Return the [x, y] coordinate for the center point of the cell that contains the specified text.  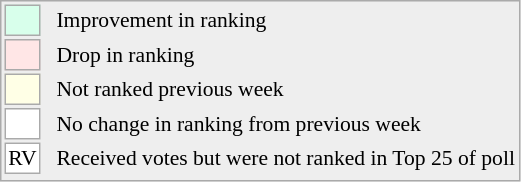
Received votes but were not ranked in Top 25 of poll [286, 158]
Improvement in ranking [286, 20]
Not ranked previous week [286, 90]
No change in ranking from previous week [286, 124]
Drop in ranking [286, 55]
RV [22, 158]
